Scan for the cell matching the given text and deliver its [x, y] coordinate at center. 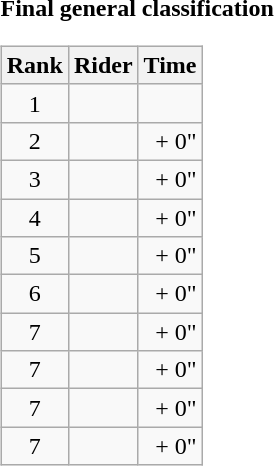
1 [34, 103]
Time [170, 65]
3 [34, 179]
6 [34, 294]
Rank [34, 65]
Rider [103, 65]
5 [34, 256]
4 [34, 217]
2 [34, 141]
